Determine the (x, y) coordinate at the center of the cell enclosing the given text.  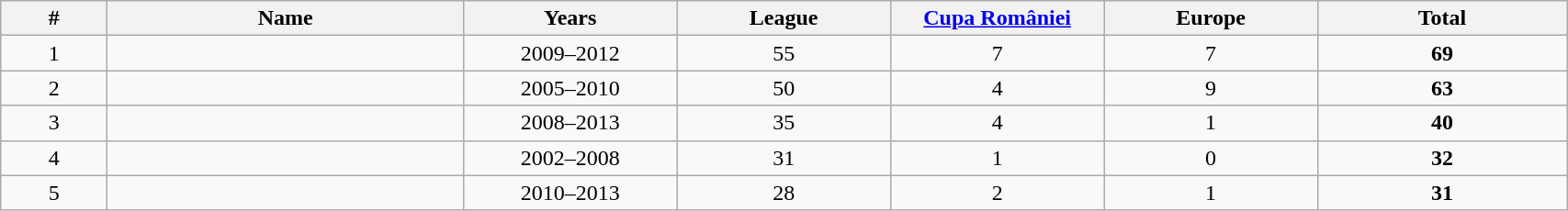
Cupa României (997, 18)
Years (570, 18)
50 (784, 88)
9 (1211, 88)
32 (1442, 158)
40 (1442, 123)
63 (1442, 88)
3 (54, 123)
2002–2008 (570, 158)
2008–2013 (570, 123)
5 (54, 193)
0 (1211, 158)
28 (784, 193)
2009–2012 (570, 53)
# (54, 18)
Name (285, 18)
Europe (1211, 18)
League (784, 18)
Total (1442, 18)
35 (784, 123)
2005–2010 (570, 88)
2010–2013 (570, 193)
55 (784, 53)
69 (1442, 53)
